Locate the cell with the specified text and output its (x, y) center coordinate. 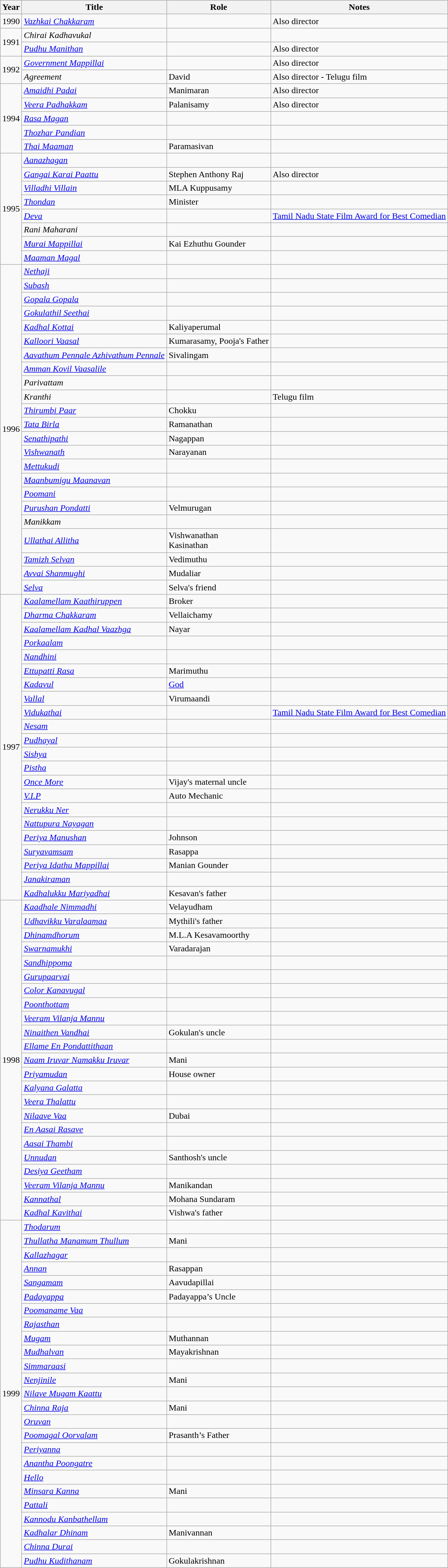
Thozhar Pandian (94, 132)
Suryavamsam (94, 852)
1998 (11, 1060)
Kannodu Kanbathellam (94, 1519)
Chirai Kadhavukal (94, 35)
Nayar (218, 629)
Tata Birla (94, 425)
Kai Ezhuthu Gounder (218, 244)
En Aasai Rasave (94, 1130)
Virumaandi (218, 699)
Deva (94, 216)
Janakiraman (94, 879)
Veera Padhakkam (94, 104)
Pudhayal (94, 740)
Paramasivan (218, 146)
Periya Manushan (94, 837)
Vellaichamy (218, 615)
Maanbumigu Maanavan (94, 480)
Manimaran (218, 91)
Naam Iruvar Namakku Iruvar (94, 1060)
Kalyana Galatta (94, 1088)
VishwanathanKasinathan (218, 541)
Selva (94, 587)
Kadhal Kavithai (94, 1213)
Pattali (94, 1505)
Marimuthu (218, 671)
Aavathum Pennale Azhivathum Pennale (94, 355)
1995 (11, 209)
Rajasthan (94, 1324)
Ramanathan (218, 425)
David (218, 77)
Villadhi Villain (94, 188)
Poomani (94, 494)
Vidukathai (94, 712)
Aavudapillai (218, 1282)
Narayanan (218, 452)
Vijay's maternal uncle (218, 782)
Nagappan (218, 438)
Auto Mechanic (218, 796)
Palanisamy (218, 104)
Pistha (94, 768)
Gokulathil Seethai (94, 313)
Ullathai Allitha (94, 541)
1997 (11, 747)
Gokulan's uncle (218, 1032)
Mythili's father (218, 921)
Minsara Kanna (94, 1491)
V.I.P (94, 796)
Kannathal (94, 1199)
Kadavul (94, 685)
Aanazhagan (94, 160)
Stephen Anthony Raj (218, 174)
Kaalamellam Kaathiruppen (94, 601)
Kadhalukku Mariyadhai (94, 893)
Gangai Karai Paattu (94, 174)
Vazhkai Chakkaram (94, 21)
Amman Kovil Vaasalile (94, 369)
Gopala Gopala (94, 299)
Thirumbi Paar (94, 411)
Poomaname Vaa (94, 1310)
Kadhalar Dhinam (94, 1533)
Nesam (94, 726)
Aasai Thambi (94, 1143)
Kaadhale Nimmadhi (94, 907)
Kaalamellam Kadhal Vaazhga (94, 629)
Mudaliar (218, 573)
Gurupaarvai (94, 977)
Prasanth’s Father (218, 1435)
Anantha Poongatre (94, 1463)
Ettupatti Rasa (94, 671)
Telugu film (359, 396)
Chinna Raja (94, 1408)
Padayappa’s Uncle (218, 1297)
Avvai Shanmughi (94, 573)
MLA Kuppusamy (218, 188)
Parivattam (94, 383)
Priyamudan (94, 1074)
1990 (11, 21)
Chokku (218, 411)
Santhosh's uncle (218, 1157)
Muthannan (218, 1338)
Vallal (94, 699)
Sishya (94, 754)
Thodarum (94, 1227)
Agreement (94, 77)
Color Kanavugal (94, 990)
Udhavikku Varalaamaa (94, 921)
Periyanna (94, 1449)
Desiya Geetham (94, 1171)
Dharma Chakkaram (94, 615)
Pudhu Manithan (94, 49)
Government Mappillai (94, 63)
House owner (218, 1074)
Pudhu Kudithanam (94, 1561)
Broker (218, 601)
Gokulakrishnan (218, 1561)
Rani Maharani (94, 230)
Rasa Magan (94, 118)
Also director - Telugu film (359, 77)
Vedimuthu (218, 559)
1999 (11, 1394)
Sangamam (94, 1282)
Minister (218, 202)
Veera Thalattu (94, 1102)
Kranthi (94, 396)
Amaidhi Padai (94, 91)
Rasappan (218, 1268)
Chinna Durai (94, 1547)
Kumarasamy, Pooja's Father (218, 341)
Year (11, 7)
Ellame En Pondattithaan (94, 1046)
Nerukku Ner (94, 810)
Mayakrishnan (218, 1352)
Nandhini (94, 657)
1992 (11, 70)
Notes (359, 7)
Mettukudi (94, 466)
Manikandan (218, 1185)
Once More (94, 782)
Dhinamdhorum (94, 935)
Vishwa's father (218, 1213)
Nenjinile (94, 1380)
Simmaraasi (94, 1366)
Padayappa (94, 1297)
Mohana Sundaram (218, 1199)
Hello (94, 1477)
Periya Idathu Mappillai (94, 865)
Varadarajan (218, 949)
Kaliyaperumal (218, 327)
Poomagal Oorvalam (94, 1435)
Manikkam (94, 522)
M.L.A Kesavamoorthy (218, 935)
Rasappa (218, 852)
Dubai (218, 1116)
Senathipathi (94, 438)
1996 (11, 429)
Role (218, 7)
Kadhal Kottai (94, 327)
Swarnamukhi (94, 949)
Kalloori Vaasal (94, 341)
Maaman Magal (94, 258)
Tamizh Selvan (94, 559)
Manivannan (218, 1533)
Oruvan (94, 1422)
Thondan (94, 202)
Thullatha Manamum Thullum (94, 1241)
Velmurugan (218, 508)
Nattupura Nayagan (94, 823)
Nilave Mugam Kaattu (94, 1394)
Kallazhagar (94, 1255)
Poonthottam (94, 1004)
Title (94, 7)
Sandhippoma (94, 963)
Selva's friend (218, 587)
God (218, 685)
Kesavan's father (218, 893)
Mudhalvan (94, 1352)
Purushan Pondatti (94, 508)
Subash (94, 285)
Vishwanath (94, 452)
Nilaave Vaa (94, 1116)
1994 (11, 118)
Mugam (94, 1338)
1991 (11, 42)
Johnson (218, 837)
Nethaji (94, 271)
Manian Gounder (218, 865)
Annan (94, 1268)
Velayudham (218, 907)
Murai Mappillai (94, 244)
Sivalingam (218, 355)
Unnudan (94, 1157)
Thai Maaman (94, 146)
Porkaalam (94, 643)
Ninaithen Vandhai (94, 1032)
